Provide the [x, y] coordinate of the cell's center where the given text is located.  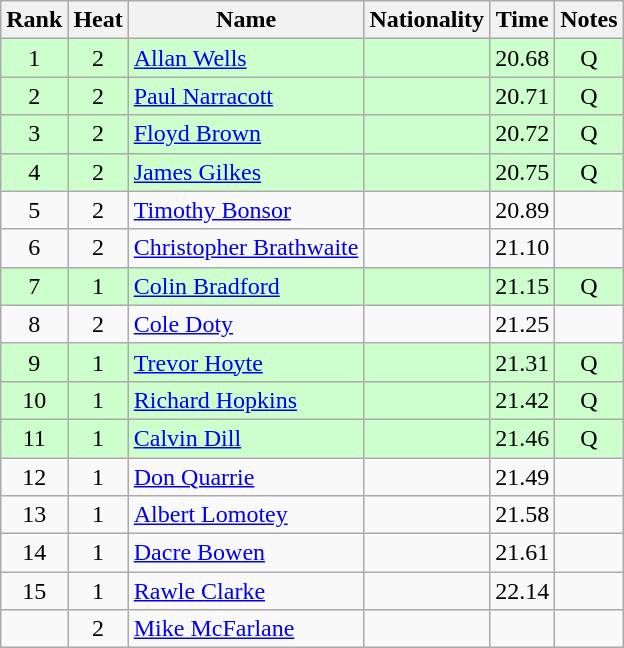
20.89 [522, 210]
Allan Wells [246, 58]
Floyd Brown [246, 134]
9 [34, 362]
Paul Narracott [246, 96]
Albert Lomotey [246, 515]
20.72 [522, 134]
Dacre Bowen [246, 553]
21.15 [522, 286]
21.25 [522, 324]
21.58 [522, 515]
Nationality [427, 20]
21.42 [522, 400]
Richard Hopkins [246, 400]
22.14 [522, 591]
14 [34, 553]
Christopher Brathwaite [246, 248]
21.10 [522, 248]
Name [246, 20]
3 [34, 134]
Time [522, 20]
20.75 [522, 172]
15 [34, 591]
6 [34, 248]
4 [34, 172]
James Gilkes [246, 172]
13 [34, 515]
Rawle Clarke [246, 591]
Cole Doty [246, 324]
20.71 [522, 96]
11 [34, 438]
Heat [98, 20]
5 [34, 210]
21.61 [522, 553]
Mike McFarlane [246, 629]
Don Quarrie [246, 477]
Timothy Bonsor [246, 210]
20.68 [522, 58]
8 [34, 324]
Calvin Dill [246, 438]
21.31 [522, 362]
Trevor Hoyte [246, 362]
21.49 [522, 477]
21.46 [522, 438]
10 [34, 400]
Colin Bradford [246, 286]
Rank [34, 20]
7 [34, 286]
Notes [589, 20]
12 [34, 477]
